Scan for the cell matching the given text and deliver its (X, Y) coordinate at center. 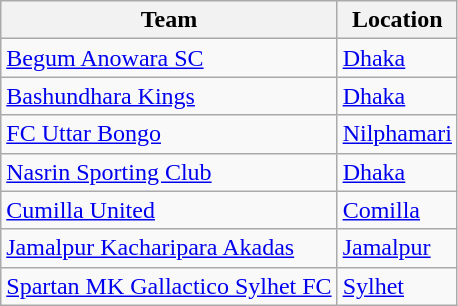
Spartan MK Gallactico Sylhet FC (169, 286)
Jamalpur (397, 248)
Cumilla United (169, 210)
Location (397, 20)
Team (169, 20)
Bashundhara Kings (169, 96)
Nilphamari (397, 134)
Jamalpur Kacharipara Akadas (169, 248)
Begum Anowara SC (169, 58)
Nasrin Sporting Club (169, 172)
Comilla (397, 210)
FC Uttar Bongo (169, 134)
Sylhet (397, 286)
